Detect which cell encompasses the target text, then output its [x, y] center coordinate. 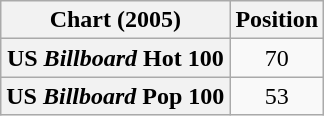
US Billboard Hot 100 [116, 58]
US Billboard Pop 100 [116, 96]
53 [277, 96]
Position [277, 20]
Chart (2005) [116, 20]
70 [277, 58]
